Find where the given text appears and provide that cell's center as [X, Y] coordinate. 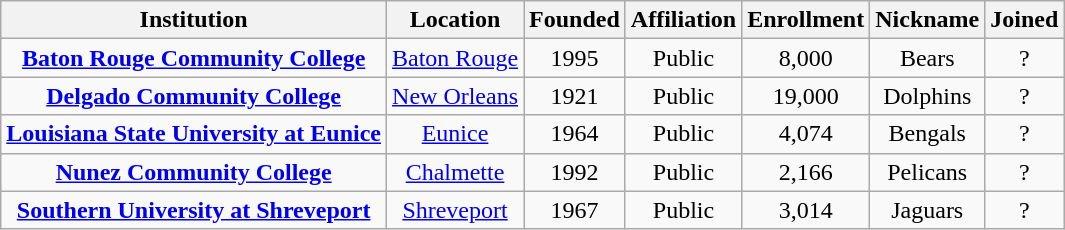
Enrollment [806, 20]
1992 [575, 172]
Bengals [928, 134]
Dolphins [928, 96]
1967 [575, 210]
Shreveport [456, 210]
New Orleans [456, 96]
1964 [575, 134]
Nunez Community College [194, 172]
8,000 [806, 58]
4,074 [806, 134]
Pelicans [928, 172]
3,014 [806, 210]
2,166 [806, 172]
1921 [575, 96]
Nickname [928, 20]
Affiliation [683, 20]
Baton Rouge [456, 58]
Jaguars [928, 210]
1995 [575, 58]
Location [456, 20]
Chalmette [456, 172]
Institution [194, 20]
Louisiana State University at Eunice [194, 134]
Bears [928, 58]
Southern University at Shreveport [194, 210]
Joined [1024, 20]
Founded [575, 20]
19,000 [806, 96]
Delgado Community College [194, 96]
Eunice [456, 134]
Baton Rouge Community College [194, 58]
